Determine the (x, y) coordinate at the center of the cell enclosing the given text.  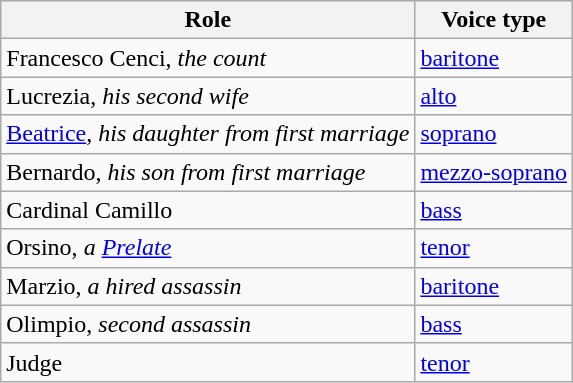
alto (494, 96)
soprano (494, 134)
Marzio, a hired assassin (208, 286)
Orsino, a Prelate (208, 248)
Role (208, 20)
mezzo-soprano (494, 172)
Francesco Cenci, the count (208, 58)
Lucrezia, his second wife (208, 96)
Olimpio, second assassin (208, 324)
Bernardo, his son from first marriage (208, 172)
Judge (208, 362)
Voice type (494, 20)
Beatrice, his daughter from first marriage (208, 134)
Cardinal Camillo (208, 210)
